Output the (X, Y) coordinate of the center of the cell containing the given text.  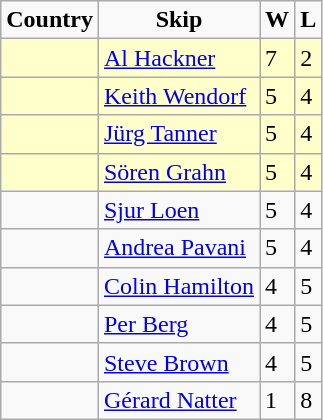
Al Hackner (178, 58)
Andrea Pavani (178, 248)
W (278, 20)
1 (278, 400)
Sören Grahn (178, 172)
Colin Hamilton (178, 286)
Jürg Tanner (178, 134)
Keith Wendorf (178, 96)
Sjur Loen (178, 210)
L (308, 20)
7 (278, 58)
Skip (178, 20)
Gérard Natter (178, 400)
8 (308, 400)
2 (308, 58)
Steve Brown (178, 362)
Country (50, 20)
Per Berg (178, 324)
